Find where the given text appears and provide that cell's center as [x, y] coordinate. 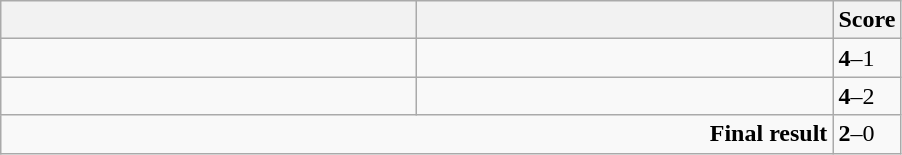
Final result [417, 134]
4–1 [867, 58]
2–0 [867, 134]
Score [867, 20]
4–2 [867, 96]
